Provide the [x, y] coordinate of the cell's center where the given text is located.  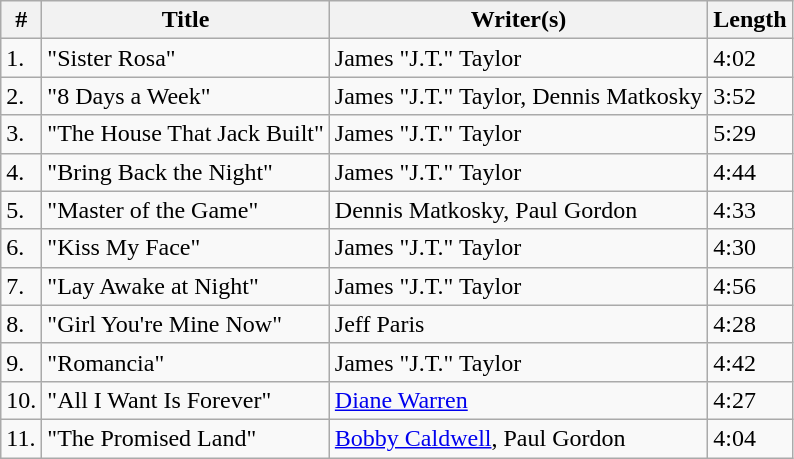
Title [186, 20]
"All I Want Is Forever" [186, 400]
11. [22, 438]
# [22, 20]
4:33 [750, 210]
"The House That Jack Built" [186, 134]
"Lay Awake at Night" [186, 286]
"Girl You're Mine Now" [186, 324]
3. [22, 134]
1. [22, 58]
4:04 [750, 438]
"Romancia" [186, 362]
Writer(s) [518, 20]
Bobby Caldwell, Paul Gordon [518, 438]
"8 Days a Week" [186, 96]
6. [22, 248]
9. [22, 362]
"Kiss My Face" [186, 248]
Length [750, 20]
8. [22, 324]
James "J.T." Taylor, Dennis Matkosky [518, 96]
2. [22, 96]
3:52 [750, 96]
10. [22, 400]
Dennis Matkosky, Paul Gordon [518, 210]
7. [22, 286]
4:28 [750, 324]
5:29 [750, 134]
"Master of the Game" [186, 210]
4:02 [750, 58]
5. [22, 210]
4. [22, 172]
"Bring Back the Night" [186, 172]
4:44 [750, 172]
"Sister Rosa" [186, 58]
4:56 [750, 286]
Diane Warren [518, 400]
4:30 [750, 248]
4:27 [750, 400]
"The Promised Land" [186, 438]
Jeff Paris [518, 324]
4:42 [750, 362]
